Locate the cell with the specified text and output its [x, y] center coordinate. 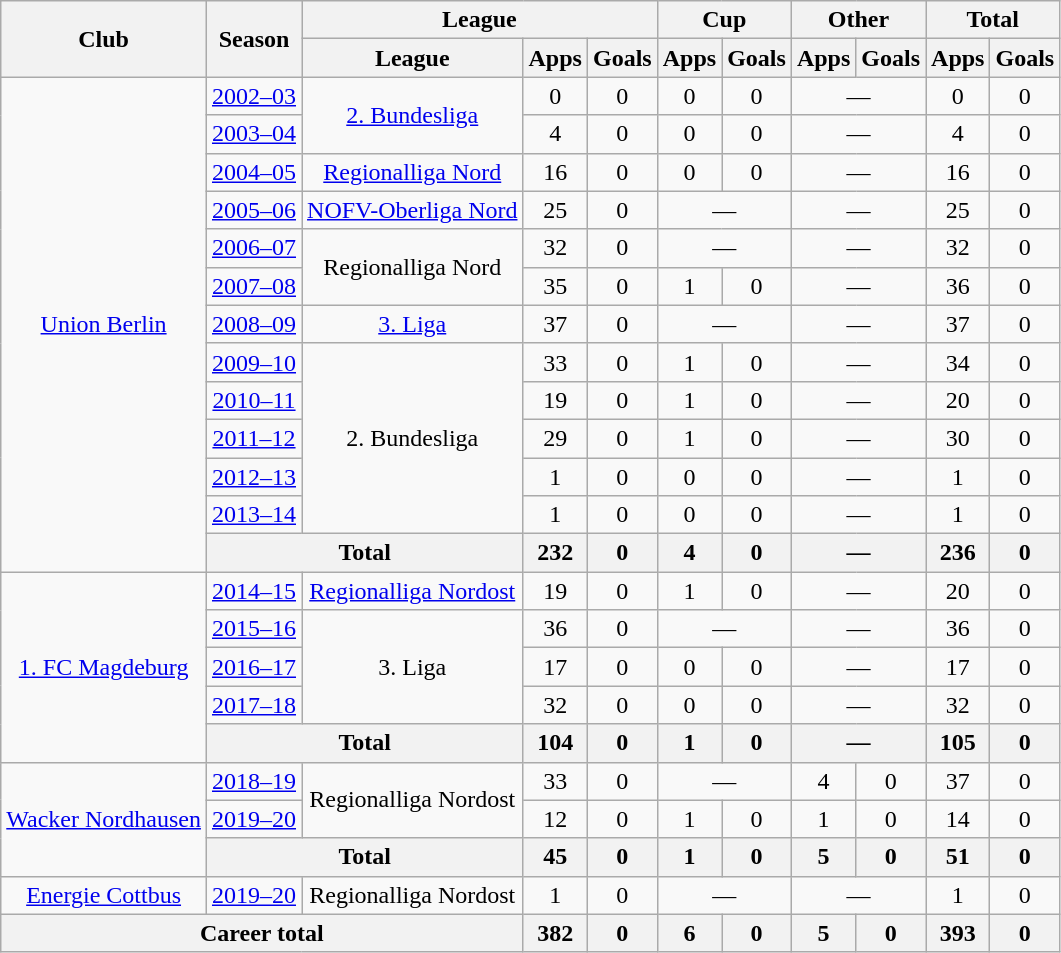
2017–18 [254, 705]
2005–06 [254, 210]
2014–15 [254, 591]
6 [689, 933]
Cup [724, 20]
2011–12 [254, 438]
45 [555, 857]
105 [958, 743]
2018–19 [254, 781]
104 [555, 743]
1. FC Magdeburg [104, 667]
393 [958, 933]
2010–11 [254, 400]
Season [254, 39]
2002–03 [254, 96]
2006–07 [254, 248]
2009–10 [254, 362]
Wacker Nordhausen [104, 819]
232 [555, 553]
Career total [262, 933]
2008–09 [254, 324]
2016–17 [254, 667]
51 [958, 857]
2015–16 [254, 629]
NOFV-Oberliga Nord [412, 210]
2012–13 [254, 477]
382 [555, 933]
14 [958, 819]
2004–05 [254, 172]
236 [958, 553]
2007–08 [254, 286]
Energie Cottbus [104, 895]
35 [555, 286]
2003–04 [254, 134]
30 [958, 438]
2013–14 [254, 515]
12 [555, 819]
Club [104, 39]
29 [555, 438]
Other [858, 20]
34 [958, 362]
Union Berlin [104, 324]
